Capture the cell that displays the provided text and extract its [X, Y] central coordinate. 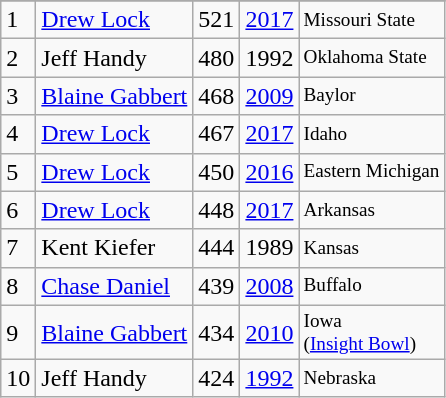
1989 [270, 248]
7 [18, 248]
Idaho [372, 134]
2016 [270, 172]
3 [18, 96]
444 [216, 248]
450 [216, 172]
434 [216, 332]
5 [18, 172]
Eastern Michigan [372, 172]
Buffalo [372, 286]
2009 [270, 96]
448 [216, 210]
439 [216, 286]
467 [216, 134]
Missouri State [372, 20]
1 [18, 20]
Baylor [372, 96]
Chase Daniel [114, 286]
Arkansas [372, 210]
2 [18, 58]
4 [18, 134]
Oklahoma State [372, 58]
521 [216, 20]
Kent Kiefer [114, 248]
2008 [270, 286]
6 [18, 210]
424 [216, 378]
480 [216, 58]
9 [18, 332]
8 [18, 286]
468 [216, 96]
Kansas [372, 248]
Nebraska [372, 378]
Iowa(Insight Bowl) [372, 332]
10 [18, 378]
2010 [270, 332]
